Detect which cell encompasses the target text, then output its (x, y) center coordinate. 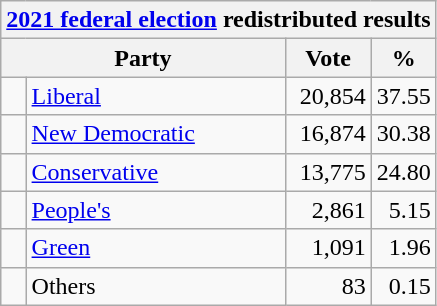
1.96 (404, 248)
1,091 (328, 248)
New Democratic (156, 134)
People's (156, 210)
30.38 (404, 134)
Liberal (156, 96)
Green (156, 248)
Party (143, 58)
16,874 (328, 134)
37.55 (404, 96)
24.80 (404, 172)
13,775 (328, 172)
% (404, 58)
0.15 (404, 286)
20,854 (328, 96)
Conservative (156, 172)
5.15 (404, 210)
Others (156, 286)
83 (328, 286)
2021 federal election redistributed results (218, 20)
2,861 (328, 210)
Vote (328, 58)
